Determine the [x, y] coordinate at the center of the cell enclosing the given text.  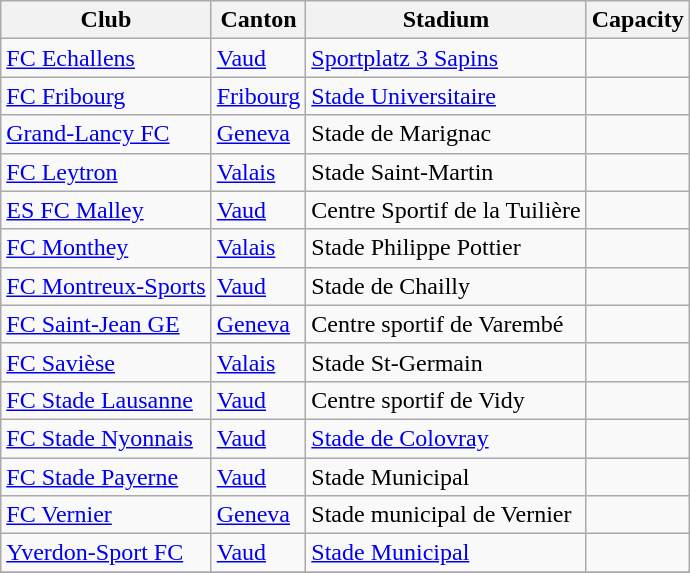
FC Monthey [106, 248]
Stade municipal de Vernier [446, 515]
Stadium [446, 20]
Club [106, 20]
FC Echallens [106, 58]
Stade de Colovray [446, 438]
Stade Philippe Pottier [446, 248]
Canton [258, 20]
Stade Universitaire [446, 96]
FC Vernier [106, 515]
Fribourg [258, 96]
FC Stade Payerne [106, 477]
Yverdon-Sport FC [106, 553]
Capacity [638, 20]
FC Montreux-Sports [106, 286]
Centre sportif de Vidy [446, 400]
Centre sportif de Varembé [446, 324]
Stade de Chailly [446, 286]
Grand-Lancy FC [106, 134]
Stade de Marignac [446, 134]
FC Fribourg [106, 96]
FC Stade Lausanne [106, 400]
FC Stade Nyonnais [106, 438]
ES FC Malley [106, 210]
Sportplatz 3 Sapins [446, 58]
Stade St-Germain [446, 362]
Centre Sportif de la Tuilière [446, 210]
FC Saint-Jean GE [106, 324]
Stade Saint-Martin [446, 172]
FC Savièse [106, 362]
FC Leytron [106, 172]
